Identify which cell holds the provided text, then report its (x, y) central coordinate. 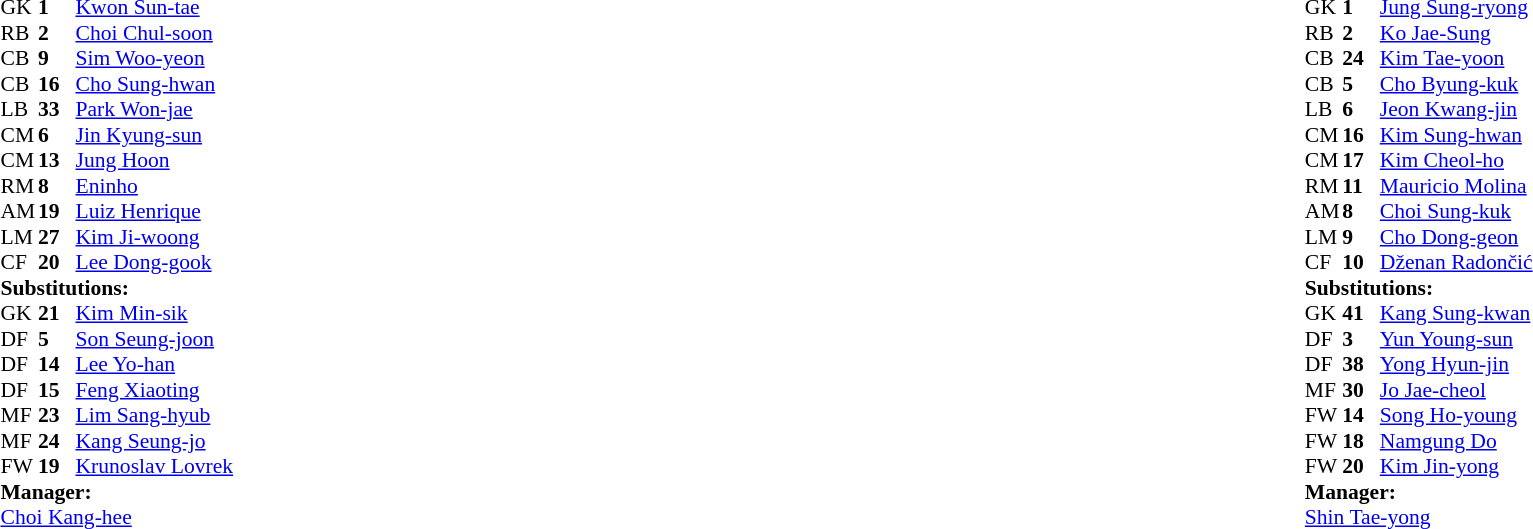
Choi Sung-kuk (1456, 211)
Son Seung-joon (155, 339)
Mauricio Molina (1456, 186)
Namgung Do (1456, 441)
Ko Jae-Sung (1456, 33)
Kang Sung-kwan (1456, 313)
Yun Young-sun (1456, 339)
Lee Yo-han (155, 365)
11 (1361, 186)
Kim Jin-yong (1456, 467)
Luiz Henrique (155, 211)
33 (57, 109)
Kim Min-sik (155, 313)
Cho Byung-kuk (1456, 84)
21 (57, 313)
Park Won-jae (155, 109)
27 (57, 237)
Sim Woo-yeon (155, 59)
Cho Dong-geon (1456, 237)
Jeon Kwang-jin (1456, 109)
23 (57, 415)
Krunoslav Lovrek (155, 467)
13 (57, 161)
Jo Jae-cheol (1456, 390)
15 (57, 390)
Jung Hoon (155, 161)
Kim Tae-yoon (1456, 59)
30 (1361, 390)
10 (1361, 263)
Yong Hyun-jin (1456, 365)
Kim Cheol-ho (1456, 161)
Song Ho-young (1456, 415)
Eninho (155, 186)
Lim Sang-hyub (155, 415)
18 (1361, 441)
Choi Chul-soon (155, 33)
3 (1361, 339)
Kim Sung-hwan (1456, 135)
Cho Sung-hwan (155, 84)
Lee Dong-gook (155, 263)
Kang Seung-jo (155, 441)
Jin Kyung-sun (155, 135)
Feng Xiaoting (155, 390)
38 (1361, 365)
41 (1361, 313)
Kim Ji-woong (155, 237)
17 (1361, 161)
Dženan Radončić (1456, 263)
